Detect which cell encompasses the target text, then output its (x, y) center coordinate. 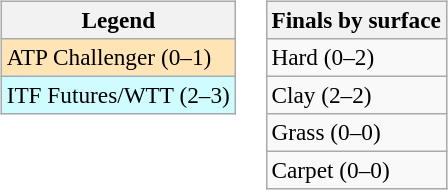
Hard (0–2) (356, 57)
Finals by surface (356, 20)
Grass (0–0) (356, 133)
ATP Challenger (0–1) (118, 57)
Clay (2–2) (356, 95)
ITF Futures/WTT (2–3) (118, 95)
Legend (118, 20)
Carpet (0–0) (356, 171)
